Locate the cell with the specified text and output its (x, y) center coordinate. 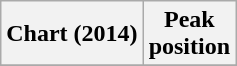
Chart (2014) (72, 34)
Peakposition (189, 34)
